Output the (X, Y) coordinate of the center of the cell containing the given text.  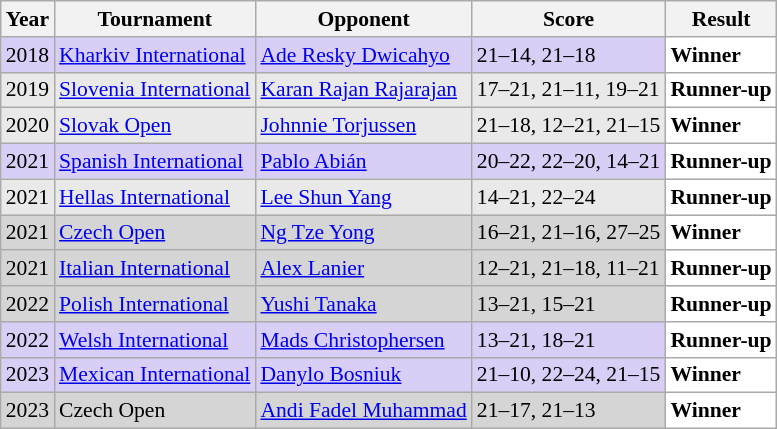
Mads Christophersen (363, 340)
13–21, 15–21 (569, 304)
Pablo Abián (363, 162)
Polish International (154, 304)
Slovak Open (154, 126)
Ng Tze Yong (363, 233)
Karan Rajan Rajarajan (363, 90)
2020 (28, 126)
21–14, 21–18 (569, 55)
Year (28, 19)
16–21, 21–16, 27–25 (569, 233)
12–21, 21–18, 11–21 (569, 269)
Danylo Bosniuk (363, 375)
14–21, 22–24 (569, 197)
17–21, 21–11, 19–21 (569, 90)
2019 (28, 90)
Andi Fadel Muhammad (363, 411)
Yushi Tanaka (363, 304)
21–10, 22–24, 21–15 (569, 375)
Hellas International (154, 197)
Alex Lanier (363, 269)
Welsh International (154, 340)
Score (569, 19)
Lee Shun Yang (363, 197)
Tournament (154, 19)
Mexican International (154, 375)
Opponent (363, 19)
21–18, 12–21, 21–15 (569, 126)
21–17, 21–13 (569, 411)
Kharkiv International (154, 55)
Slovenia International (154, 90)
Johnnie Torjussen (363, 126)
Spanish International (154, 162)
2018 (28, 55)
Result (720, 19)
13–21, 18–21 (569, 340)
20–22, 22–20, 14–21 (569, 162)
Ade Resky Dwicahyo (363, 55)
Italian International (154, 269)
